Detect which cell encompasses the target text, then output its (x, y) center coordinate. 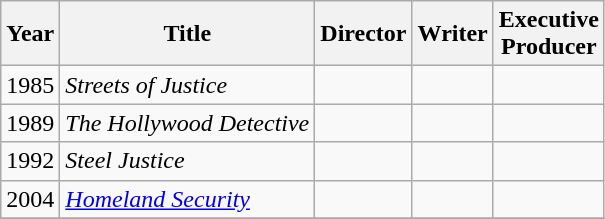
ExecutiveProducer (548, 34)
Year (30, 34)
Homeland Security (188, 199)
2004 (30, 199)
The Hollywood Detective (188, 123)
Director (364, 34)
1992 (30, 161)
1985 (30, 85)
1989 (30, 123)
Writer (452, 34)
Steel Justice (188, 161)
Streets of Justice (188, 85)
Title (188, 34)
